Determine the [X, Y] coordinate at the center of the cell enclosing the given text.  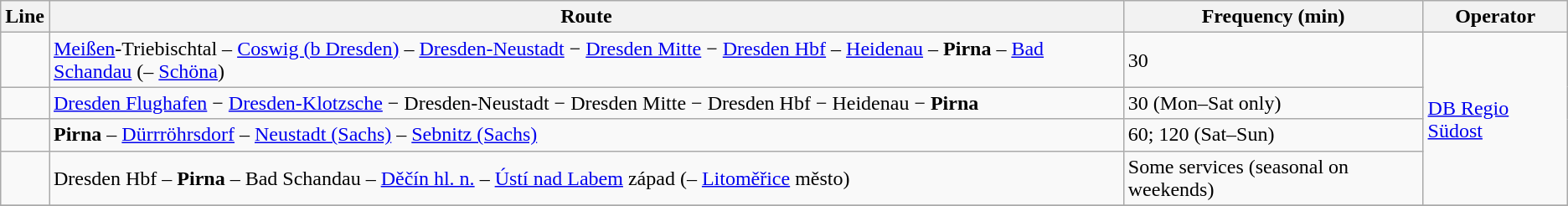
Meißen-Triebischtal – Coswig (b Dresden) – Dresden-Neustadt − Dresden Mitte − Dresden Hbf – Heidenau – Pirna – Bad Schandau (– Schöna) [586, 60]
Line [25, 17]
60; 120 (Sat–Sun) [1273, 135]
Dresden Hbf – Pirna – Bad Schandau – Děčín hl. n. – Ústí nad Labem západ (– Litoměřice město) [586, 178]
Dresden Flughafen − Dresden-Klotzsche − Dresden-Neustadt − Dresden Mitte − Dresden Hbf − Heidenau − Pirna [586, 103]
Frequency (min) [1273, 17]
Operator [1495, 17]
Pirna – Dürrröhrsdorf – Neustadt (Sachs) – Sebnitz (Sachs) [586, 135]
30 [1273, 60]
Some services (seasonal on weekends) [1273, 178]
30 (Mon–Sat only) [1273, 103]
Route [586, 17]
DB Regio Südost [1495, 119]
